Find where the given text appears and provide that cell's center as [x, y] coordinate. 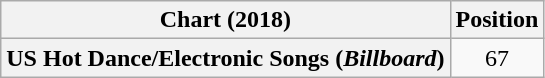
Position [497, 20]
Chart (2018) [226, 20]
67 [497, 58]
US Hot Dance/Electronic Songs (Billboard) [226, 58]
